Return the (X, Y) coordinate for the center point of the cell that contains the specified text.  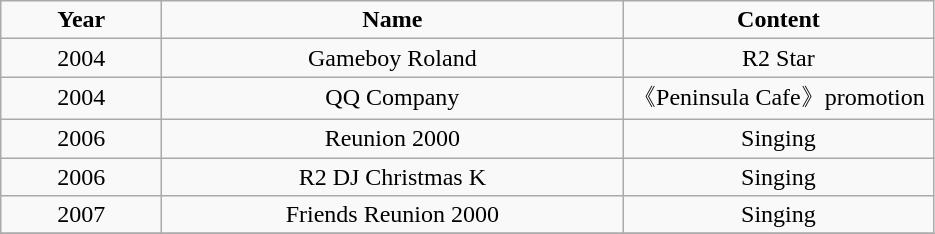
Friends Reunion 2000 (392, 215)
2007 (82, 215)
QQ Company (392, 98)
Name (392, 20)
R2 Star (778, 58)
《Peninsula Cafe》promotion (778, 98)
Content (778, 20)
Gameboy Roland (392, 58)
R2 DJ Christmas K (392, 177)
Year (82, 20)
Reunion 2000 (392, 138)
